For the text-containing cell, return its midpoint in (x, y) coordinate format. 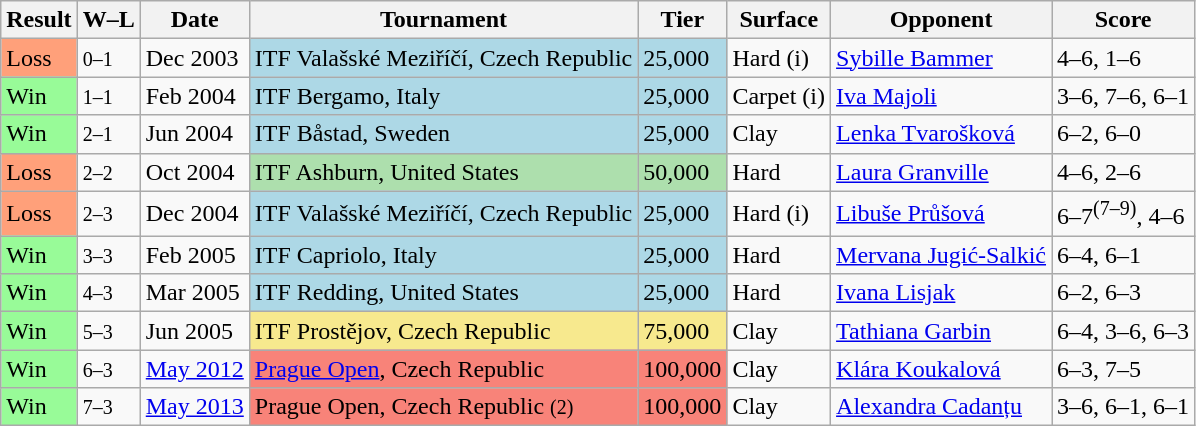
Prague Open, Czech Republic (444, 369)
6–3, 7–5 (1124, 369)
Tier (682, 20)
Feb 2005 (194, 255)
Prague Open, Czech Republic (2) (444, 407)
0–1 (108, 58)
ITF Bergamo, Italy (444, 96)
Jun 2004 (194, 134)
Tathiana Garbin (942, 331)
Date (194, 20)
Tournament (444, 20)
6–4, 3–6, 6–3 (1124, 331)
2–2 (108, 172)
2–3 (108, 214)
Ivana Lisjak (942, 293)
6–7(7–9), 4–6 (1124, 214)
4–6, 2–6 (1124, 172)
4–6, 1–6 (1124, 58)
ITF Båstad, Sweden (444, 134)
ITF Ashburn, United States (444, 172)
Opponent (942, 20)
Mervana Jugić-Salkić (942, 255)
Iva Majoli (942, 96)
3–6, 6–1, 6–1 (1124, 407)
ITF Prostějov, Czech Republic (444, 331)
6–2, 6–3 (1124, 293)
Sybille Bammer (942, 58)
6–3 (108, 369)
Jun 2005 (194, 331)
6–2, 6–0 (1124, 134)
Dec 2004 (194, 214)
Mar 2005 (194, 293)
Carpet (i) (779, 96)
Feb 2004 (194, 96)
Result (39, 20)
May 2013 (194, 407)
7–3 (108, 407)
6–4, 6–1 (1124, 255)
75,000 (682, 331)
Score (1124, 20)
ITF Redding, United States (444, 293)
Oct 2004 (194, 172)
3–3 (108, 255)
W–L (108, 20)
Laura Granville (942, 172)
May 2012 (194, 369)
4–3 (108, 293)
2–1 (108, 134)
Libuše Průšová (942, 214)
ITF Capriolo, Italy (444, 255)
3–6, 7–6, 6–1 (1124, 96)
Lenka Tvarošková (942, 134)
5–3 (108, 331)
50,000 (682, 172)
1–1 (108, 96)
Surface (779, 20)
Dec 2003 (194, 58)
Alexandra Cadanțu (942, 407)
Klára Koukalová (942, 369)
